Find where the given text appears and provide that cell's center as [x, y] coordinate. 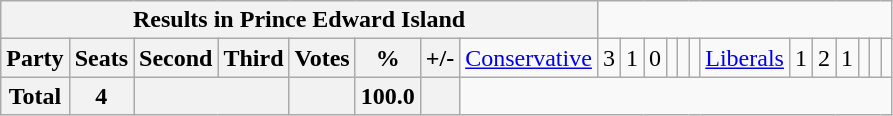
Conservative [529, 58]
Seats [101, 58]
Liberals [745, 58]
Results in Prince Edward Island [300, 20]
0 [656, 58]
Votes [322, 58]
% [388, 58]
Third [254, 58]
+/- [440, 58]
Total [35, 96]
Second [176, 58]
4 [101, 96]
Party [35, 58]
2 [824, 58]
100.0 [388, 96]
3 [608, 58]
